For the text-containing cell, return its midpoint in (X, Y) coordinate format. 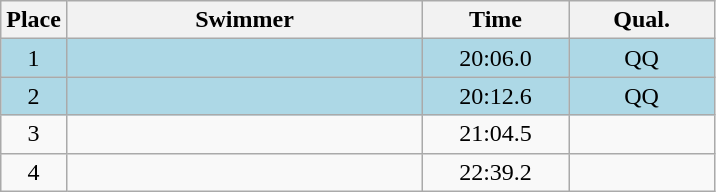
1 (34, 58)
Qual. (642, 20)
22:39.2 (496, 172)
20:12.6 (496, 96)
3 (34, 134)
Place (34, 20)
21:04.5 (496, 134)
Time (496, 20)
2 (34, 96)
4 (34, 172)
Swimmer (244, 20)
20:06.0 (496, 58)
